Identify which cell holds the provided text, then report its (x, y) central coordinate. 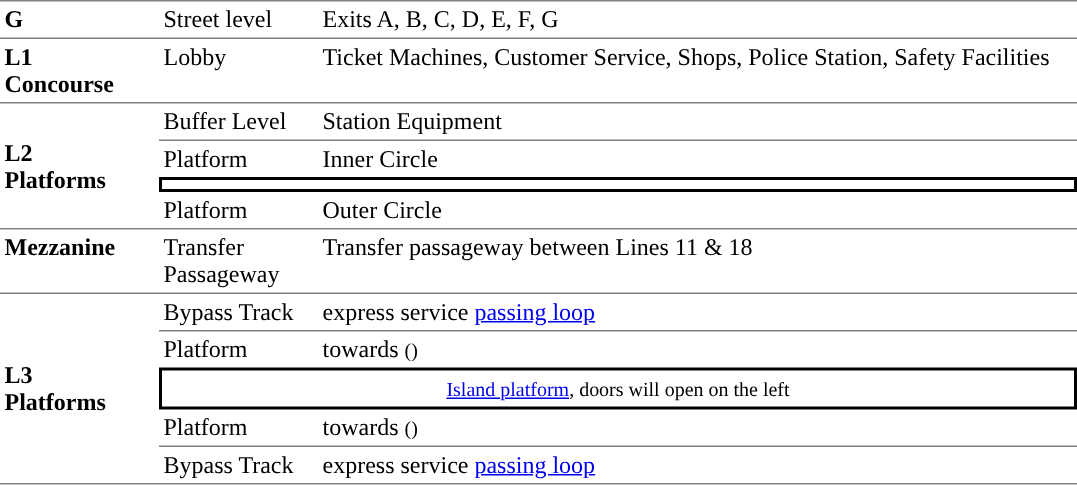
Outer Circle (698, 211)
Street level (238, 19)
Mezzanine (80, 262)
Station Equipment (698, 123)
Ticket Machines, Customer Service, Shops, Police Station, Safety Facilities (698, 71)
L3 Platforms (80, 389)
Lobby (238, 71)
Inner Circle (698, 159)
L2 Platforms (80, 167)
Island platform, doors will open on the left (618, 389)
Transfer Passageway (238, 262)
Exits A, B, C, D, E, F, G (698, 19)
Buffer Level (238, 123)
Transfer passageway between Lines 11 & 18 (698, 262)
G (80, 19)
L1Concourse (80, 71)
